For the text-containing cell, return its midpoint in (x, y) coordinate format. 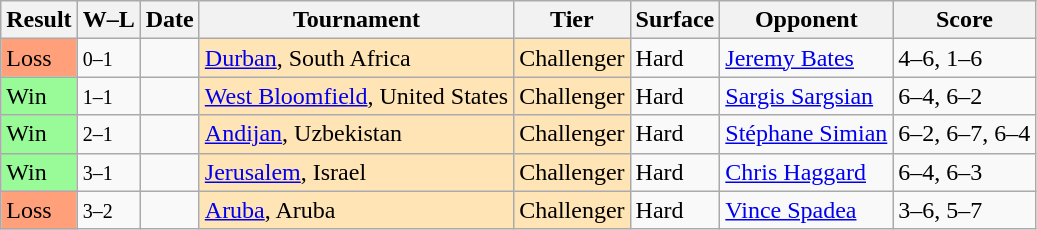
Surface (675, 20)
Jerusalem, Israel (356, 172)
Andijan, Uzbekistan (356, 134)
Jeremy Bates (806, 58)
3–6, 5–7 (964, 210)
6–2, 6–7, 6–4 (964, 134)
Opponent (806, 20)
Aruba, Aruba (356, 210)
Chris Haggard (806, 172)
Stéphane Simian (806, 134)
1–1 (108, 96)
Tier (572, 20)
6–4, 6–3 (964, 172)
Durban, South Africa (356, 58)
2–1 (108, 134)
0–1 (108, 58)
Vince Spadea (806, 210)
3–1 (108, 172)
Sargis Sargsian (806, 96)
Tournament (356, 20)
3–2 (108, 210)
4–6, 1–6 (964, 58)
West Bloomfield, United States (356, 96)
W–L (108, 20)
Date (170, 20)
Score (964, 20)
Result (39, 20)
6–4, 6–2 (964, 96)
